Scan for the cell matching the given text and deliver its [X, Y] coordinate at center. 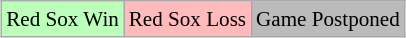
Game Postponed [328, 18]
Red Sox Win [62, 18]
Red Sox Loss [188, 18]
